Pinpoint the cell where the given text exists, returning its (X, Y) midpoint coordinate. 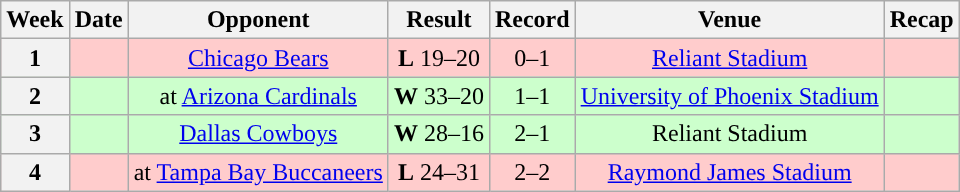
Result (438, 20)
W 33–20 (438, 96)
Opponent (258, 20)
1 (35, 58)
L 24–31 (438, 172)
Week (35, 20)
1–1 (532, 96)
at Tampa Bay Buccaneers (258, 172)
3 (35, 134)
Dallas Cowboys (258, 134)
Record (532, 20)
at Arizona Cardinals (258, 96)
Venue (730, 20)
Raymond James Stadium (730, 172)
Date (98, 20)
University of Phoenix Stadium (730, 96)
2–1 (532, 134)
0–1 (532, 58)
W 28–16 (438, 134)
4 (35, 172)
L 19–20 (438, 58)
Chicago Bears (258, 58)
Recap (922, 20)
2 (35, 96)
2–2 (532, 172)
